Identify which cell holds the provided text, then report its [X, Y] central coordinate. 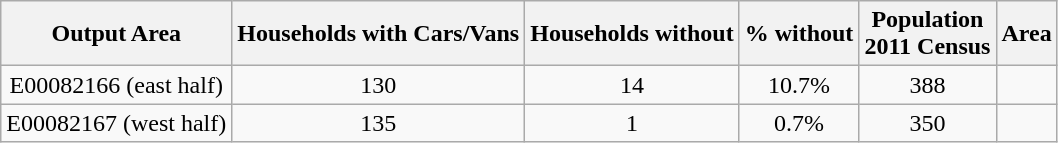
130 [378, 85]
Output Area [116, 34]
350 [928, 123]
E00082167 (west half) [116, 123]
% without [799, 34]
Area [1026, 34]
Population2011 Census [928, 34]
135 [378, 123]
Households with Cars/Vans [378, 34]
14 [632, 85]
E00082166 (east half) [116, 85]
10.7% [799, 85]
1 [632, 123]
388 [928, 85]
0.7% [799, 123]
Households without [632, 34]
